Find where the given text appears and provide that cell's center as (X, Y) coordinate. 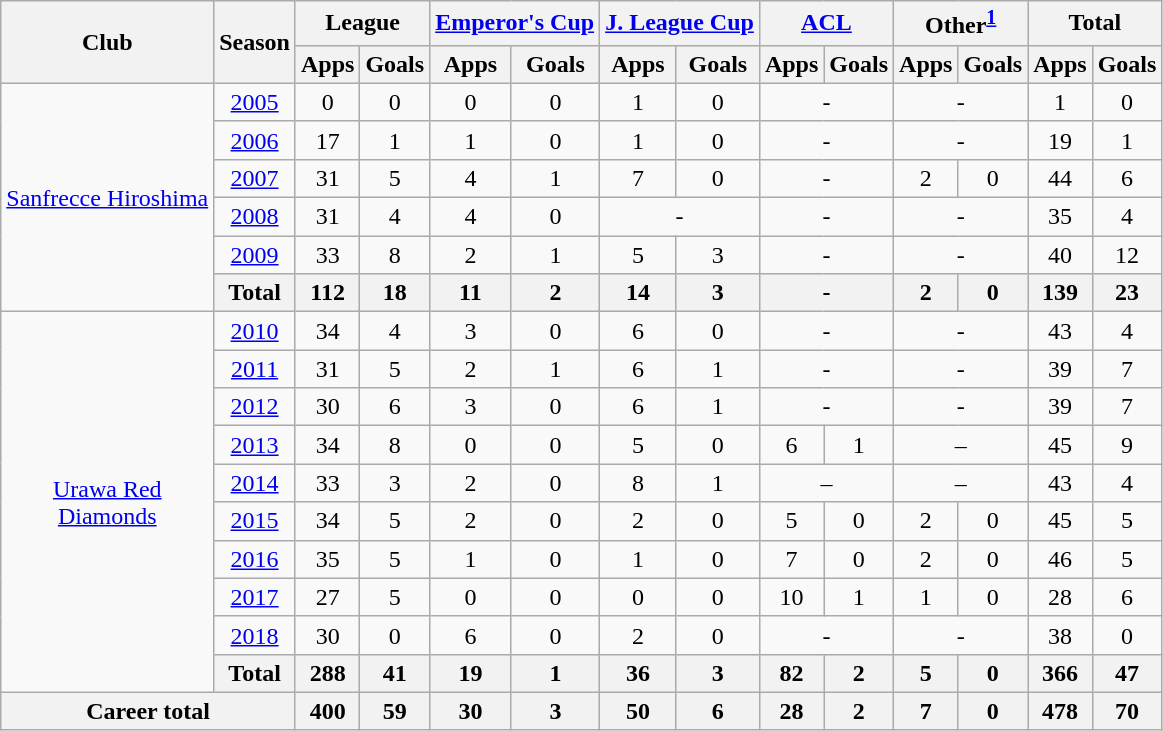
2012 (255, 407)
2011 (255, 369)
18 (395, 293)
2007 (255, 178)
Club (108, 42)
366 (1060, 673)
Career total (148, 711)
Season (255, 42)
2010 (255, 331)
23 (1127, 293)
400 (327, 711)
Other1 (961, 24)
288 (327, 673)
2014 (255, 483)
2006 (255, 140)
478 (1060, 711)
40 (1060, 255)
2018 (255, 635)
2009 (255, 255)
ACL (826, 24)
Emperor's Cup (515, 24)
Urawa RedDiamonds (108, 502)
10 (791, 597)
Sanfrecce Hiroshima (108, 197)
70 (1127, 711)
27 (327, 597)
46 (1060, 559)
44 (1060, 178)
82 (791, 673)
47 (1127, 673)
14 (638, 293)
59 (395, 711)
2016 (255, 559)
41 (395, 673)
9 (1127, 445)
2008 (255, 217)
112 (327, 293)
League (362, 24)
11 (471, 293)
50 (638, 711)
139 (1060, 293)
2017 (255, 597)
2013 (255, 445)
38 (1060, 635)
12 (1127, 255)
2005 (255, 102)
J. League Cup (680, 24)
17 (327, 140)
2015 (255, 521)
36 (638, 673)
